Find where the given text appears and provide that cell's center as [x, y] coordinate. 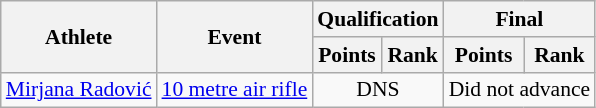
Did not advance [520, 90]
Final [520, 19]
Athlete [79, 36]
Mirjana Radović [79, 90]
Qualification [378, 19]
10 metre air rifle [235, 90]
DNS [378, 90]
Event [235, 36]
